Return (x, y) of the center of cell containing provided text 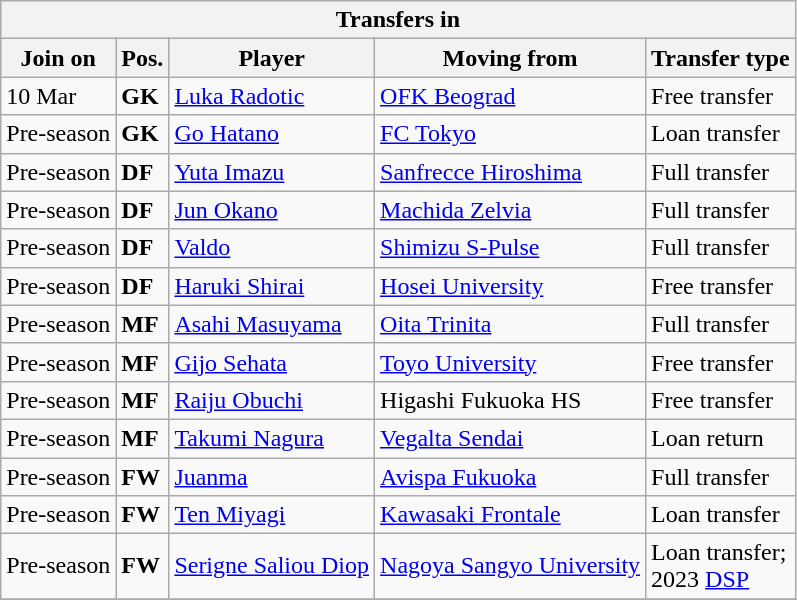
Gijo Sehata (272, 362)
Jun Okano (272, 210)
FC Tokyo (510, 134)
Ten Miyagi (272, 515)
Avispa Fukuoka (510, 477)
Moving from (510, 58)
Luka Radotic (272, 96)
Sanfrecce Hiroshima (510, 172)
Nagoya Sangyo University (510, 566)
Kawasaki Frontale (510, 515)
Takumi Nagura (272, 438)
Valdo (272, 248)
Transfers in (398, 20)
Raiju Obuchi (272, 400)
Haruki Shirai (272, 286)
Serigne Saliou Diop (272, 566)
Loan return (720, 438)
10 Mar (58, 96)
Yuta Imazu (272, 172)
Asahi Masuyama (272, 324)
Vegalta Sendai (510, 438)
Oita Trinita (510, 324)
Join on (58, 58)
Loan transfer; 2023 DSP (720, 566)
Juanma (272, 477)
Shimizu S-Pulse (510, 248)
Hosei University (510, 286)
Machida Zelvia (510, 210)
Transfer type (720, 58)
Pos. (142, 58)
OFK Beograd (510, 96)
Toyo University (510, 362)
Higashi Fukuoka HS (510, 400)
Player (272, 58)
Go Hatano (272, 134)
